Provide the [x, y] coordinate of the cell's center where the given text is located.  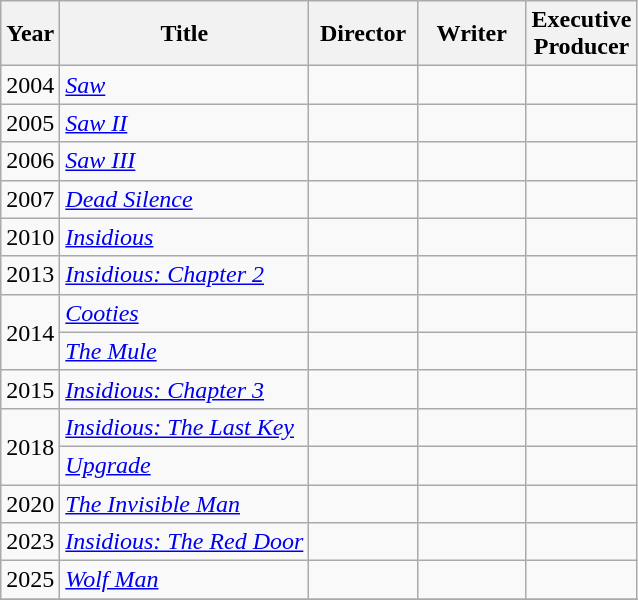
2020 [30, 503]
The Invisible Man [184, 503]
Insidious [184, 237]
2004 [30, 85]
2007 [30, 199]
Insidious: The Red Door [184, 542]
2005 [30, 123]
Writer [472, 34]
Upgrade [184, 465]
Title [184, 34]
Saw II [184, 123]
2014 [30, 332]
Insidious: Chapter 2 [184, 275]
2023 [30, 542]
2015 [30, 389]
2010 [30, 237]
Wolf Man [184, 580]
Insidious: Chapter 3 [184, 389]
Director [364, 34]
Cooties [184, 313]
Dead Silence [184, 199]
2025 [30, 580]
Saw III [184, 161]
2006 [30, 161]
ExecutiveProducer [582, 34]
Saw [184, 85]
Insidious: The Last Key [184, 427]
2018 [30, 446]
Year [30, 34]
The Mule [184, 351]
2013 [30, 275]
